Detect which cell encompasses the target text, then output its [X, Y] center coordinate. 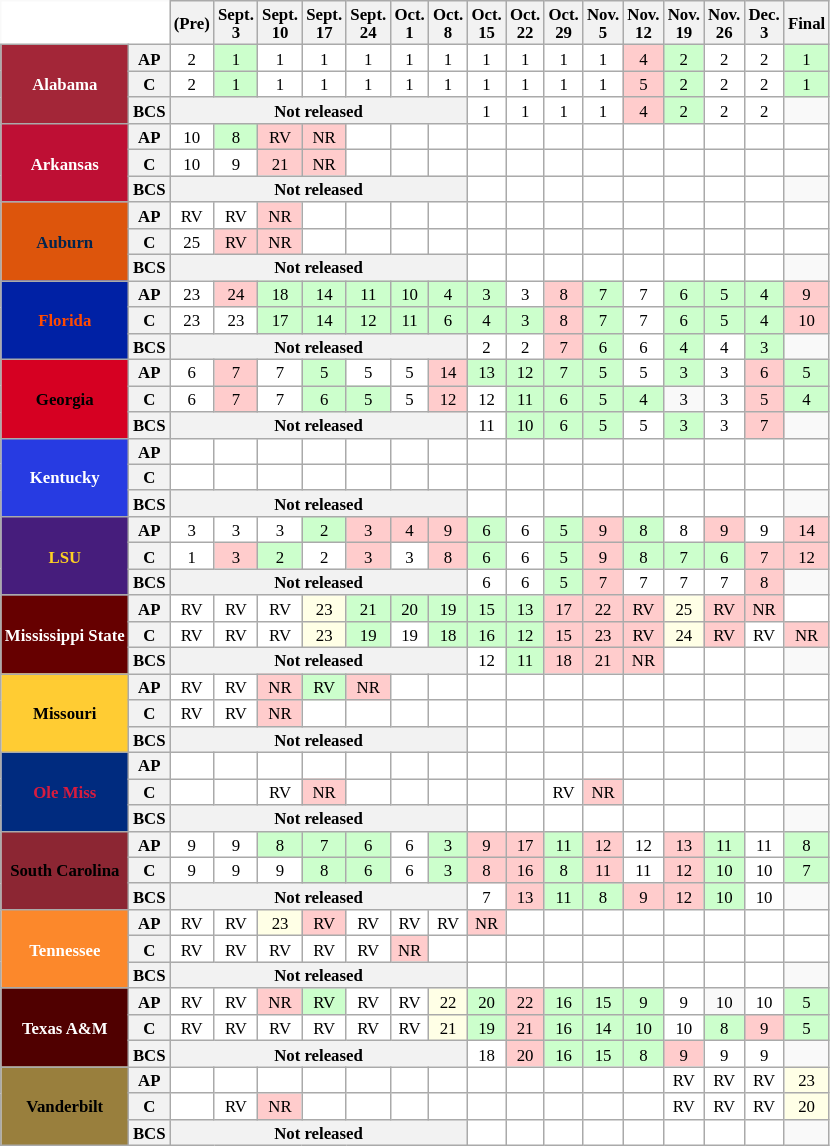
Sept.3 [236, 23]
Oct.15 [486, 23]
South Carolina [65, 870]
Texas A&M [65, 1028]
Nov.26 [724, 23]
Nov.12 [643, 23]
Ole Miss [65, 792]
LSU [65, 556]
Arkansas [65, 164]
Oct.29 [564, 23]
Sept.24 [368, 23]
Oct.22 [526, 23]
Vanderbilt [65, 1106]
Nov.19 [684, 23]
Sept.10 [280, 23]
Tennessee [65, 950]
Mississippi State [65, 634]
Alabama [65, 84]
Florida [65, 320]
Oct.1 [410, 23]
Sept.17 [324, 23]
Final [807, 23]
Missouri [65, 714]
Auburn [65, 242]
(Pre) [192, 23]
Oct.8 [448, 23]
Nov.5 [603, 23]
Dec.3 [764, 23]
Georgia [65, 400]
Kentucky [65, 478]
